Identify which cell holds the provided text, then report its [X, Y] central coordinate. 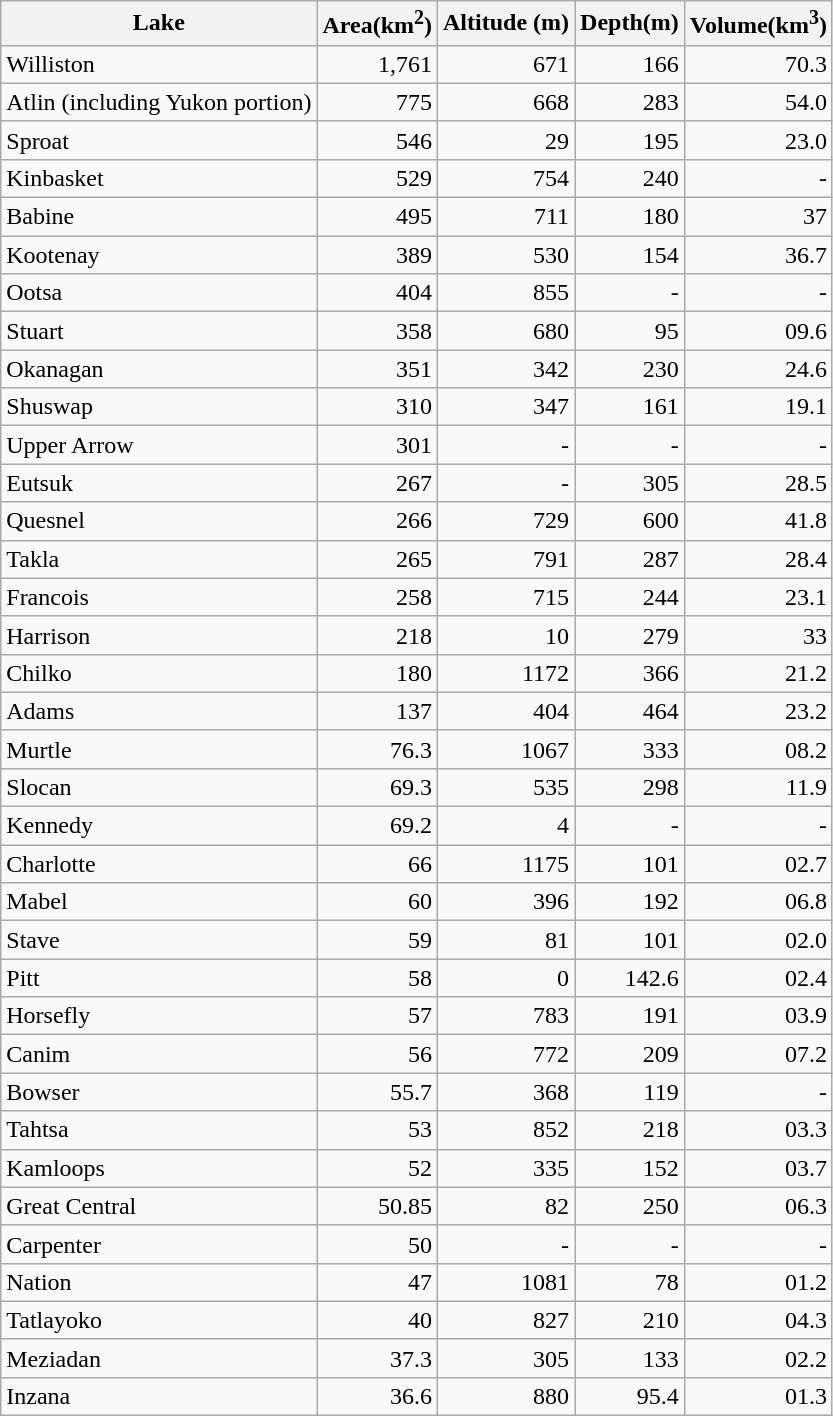
671 [506, 64]
76.3 [378, 749]
Carpenter [159, 1244]
347 [506, 407]
Murtle [159, 749]
Sproat [159, 140]
244 [630, 597]
267 [378, 483]
119 [630, 1092]
827 [506, 1320]
301 [378, 445]
Okanagan [159, 369]
266 [378, 521]
298 [630, 787]
389 [378, 255]
154 [630, 255]
69.2 [378, 826]
28.5 [758, 483]
06.8 [758, 902]
40 [378, 1320]
60 [378, 902]
Babine [159, 217]
59 [378, 940]
495 [378, 217]
08.2 [758, 749]
166 [630, 64]
Pitt [159, 978]
Lake [159, 24]
1172 [506, 673]
06.3 [758, 1206]
191 [630, 1016]
81 [506, 940]
Shuswap [159, 407]
Bowser [159, 1092]
03.7 [758, 1168]
21.2 [758, 673]
287 [630, 559]
729 [506, 521]
Kamloops [159, 1168]
279 [630, 635]
58 [378, 978]
855 [506, 293]
02.4 [758, 978]
1175 [506, 864]
209 [630, 1054]
772 [506, 1054]
Charlotte [159, 864]
69.3 [378, 787]
95 [630, 331]
37.3 [378, 1358]
133 [630, 1358]
03.9 [758, 1016]
142.6 [630, 978]
1081 [506, 1282]
70.3 [758, 64]
368 [506, 1092]
230 [630, 369]
342 [506, 369]
530 [506, 255]
192 [630, 902]
Francois [159, 597]
47 [378, 1282]
07.2 [758, 1054]
Tatlayoko [159, 1320]
54.0 [758, 102]
711 [506, 217]
Meziadan [159, 1358]
0 [506, 978]
880 [506, 1396]
137 [378, 711]
783 [506, 1016]
50.85 [378, 1206]
02.0 [758, 940]
56 [378, 1054]
Stuart [159, 331]
1,761 [378, 64]
283 [630, 102]
152 [630, 1168]
28.4 [758, 559]
1067 [506, 749]
Stave [159, 940]
852 [506, 1130]
23.2 [758, 711]
Williston [159, 64]
Great Central [159, 1206]
29 [506, 140]
57 [378, 1016]
Harrison [159, 635]
535 [506, 787]
Quesnel [159, 521]
52 [378, 1168]
41.8 [758, 521]
335 [506, 1168]
01.3 [758, 1396]
366 [630, 673]
775 [378, 102]
23.0 [758, 140]
Horsefly [159, 1016]
02.2 [758, 1358]
50 [378, 1244]
464 [630, 711]
Volume(km3) [758, 24]
791 [506, 559]
Slocan [159, 787]
53 [378, 1130]
Eutsuk [159, 483]
11.9 [758, 787]
02.7 [758, 864]
310 [378, 407]
Adams [159, 711]
Canim [159, 1054]
195 [630, 140]
19.1 [758, 407]
351 [378, 369]
37 [758, 217]
Depth(m) [630, 24]
754 [506, 178]
Takla [159, 559]
Altitude (m) [506, 24]
23.1 [758, 597]
715 [506, 597]
78 [630, 1282]
04.3 [758, 1320]
82 [506, 1206]
66 [378, 864]
Chilko [159, 673]
396 [506, 902]
Nation [159, 1282]
668 [506, 102]
529 [378, 178]
Kennedy [159, 826]
09.6 [758, 331]
161 [630, 407]
333 [630, 749]
Area(km2) [378, 24]
24.6 [758, 369]
36.6 [378, 1396]
Ootsa [159, 293]
210 [630, 1320]
Mabel [159, 902]
03.3 [758, 1130]
10 [506, 635]
Inzana [159, 1396]
4 [506, 826]
95.4 [630, 1396]
358 [378, 331]
55.7 [378, 1092]
33 [758, 635]
36.7 [758, 255]
Atlin (including Yukon portion) [159, 102]
Tahtsa [159, 1130]
Kootenay [159, 255]
680 [506, 331]
258 [378, 597]
01.2 [758, 1282]
240 [630, 178]
250 [630, 1206]
546 [378, 140]
Kinbasket [159, 178]
600 [630, 521]
Upper Arrow [159, 445]
265 [378, 559]
